Return (x, y) of the center of cell containing provided text 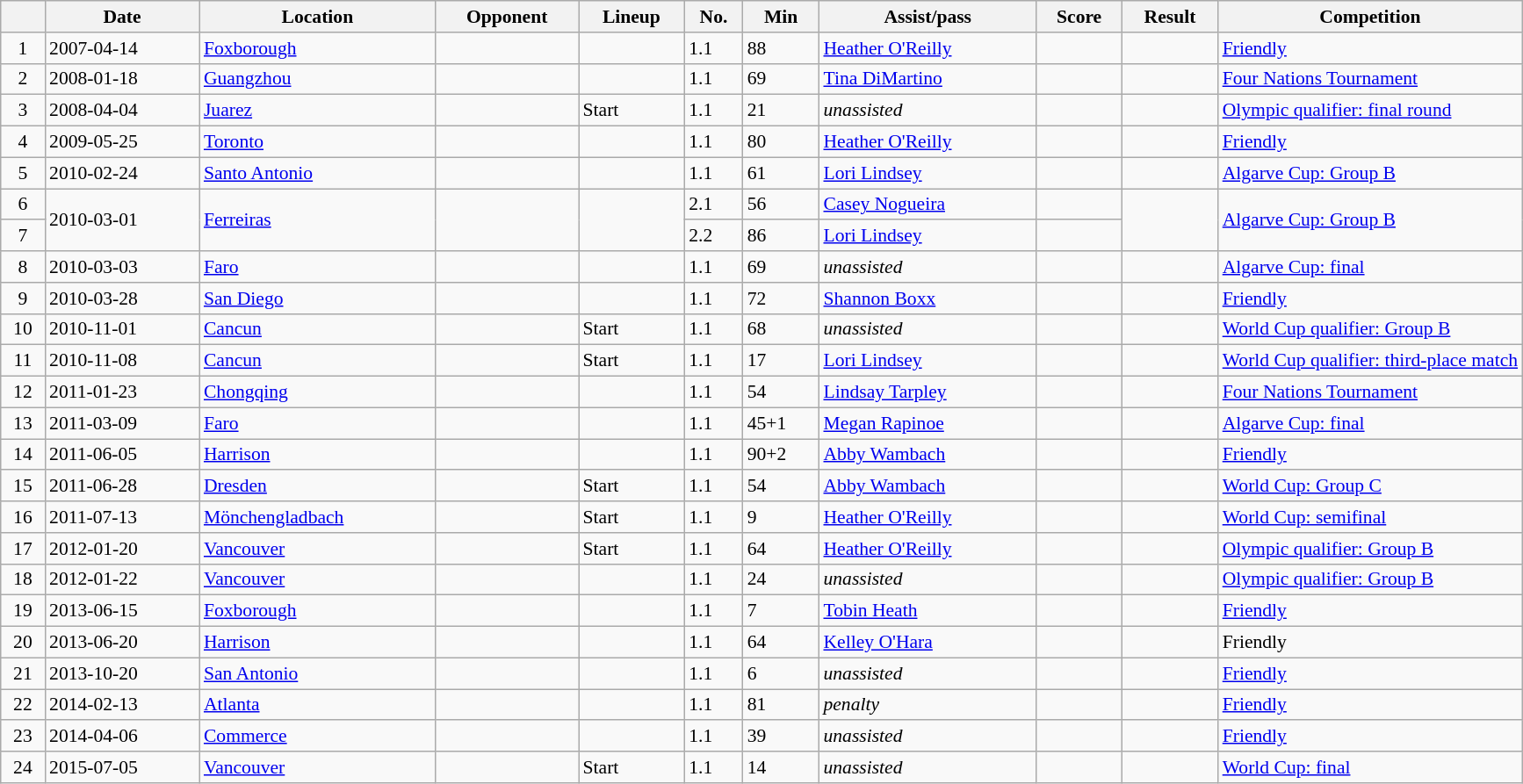
88 (782, 48)
2011-06-05 (122, 455)
Casey Nogueira (928, 205)
2.2 (713, 236)
2010-11-01 (122, 329)
2011-06-28 (122, 486)
2011-07-13 (122, 517)
Lindsay Tarpley (928, 392)
Location (318, 17)
19 (23, 611)
Santo Antonio (318, 173)
World Cup qualifier: Group B (1370, 329)
5 (23, 173)
Mönchengladbach (318, 517)
2010-03-03 (122, 267)
86 (782, 236)
80 (782, 142)
World Cup qualifier: third-place match (1370, 361)
10 (23, 329)
Guangzhou (318, 79)
22 (23, 705)
12 (23, 392)
Assist/pass (928, 17)
Result (1170, 17)
4 (23, 142)
2013-10-20 (122, 673)
18 (23, 579)
68 (782, 329)
Shannon Boxx (928, 298)
3 (23, 111)
11 (23, 361)
8 (23, 267)
2011-03-09 (122, 423)
San Diego (318, 298)
2015-07-05 (122, 767)
2014-02-13 (122, 705)
San Antonio (318, 673)
Lineup (631, 17)
81 (782, 705)
Tobin Heath (928, 611)
World Cup: semifinal (1370, 517)
2010-03-01 (122, 219)
39 (782, 737)
World Cup: final (1370, 767)
2014-04-06 (122, 737)
72 (782, 298)
2011-01-23 (122, 392)
2008-01-18 (122, 79)
2008-04-04 (122, 111)
45+1 (782, 423)
Chongqing (318, 392)
61 (782, 173)
Ferreiras (318, 219)
Olympic qualifier: final round (1370, 111)
2009-05-25 (122, 142)
2013-06-20 (122, 643)
2007-04-14 (122, 48)
20 (23, 643)
2010-03-28 (122, 298)
Dresden (318, 486)
2 (23, 79)
1 (23, 48)
Tina DiMartino (928, 79)
Atlanta (318, 705)
2010-11-08 (122, 361)
13 (23, 423)
Juarez (318, 111)
penalty (928, 705)
15 (23, 486)
Score (1079, 17)
2012-01-20 (122, 549)
World Cup: Group C (1370, 486)
56 (782, 205)
No. (713, 17)
Megan Rapinoe (928, 423)
Kelley O'Hara (928, 643)
Opponent (508, 17)
2010-02-24 (122, 173)
Date (122, 17)
Competition (1370, 17)
90+2 (782, 455)
2013-06-15 (122, 611)
Toronto (318, 142)
23 (23, 737)
2.1 (713, 205)
Min (782, 17)
16 (23, 517)
Commerce (318, 737)
2012-01-22 (122, 579)
